Find where the given text appears and provide that cell's center as (x, y) coordinate. 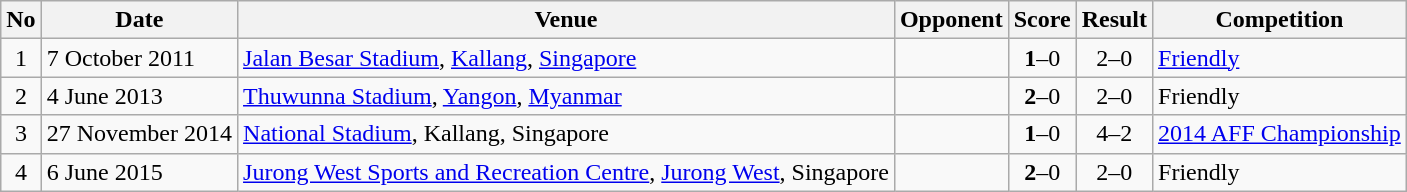
2 (21, 96)
Jalan Besar Stadium, Kallang, Singapore (566, 58)
Venue (566, 20)
3 (21, 134)
4 June 2013 (139, 96)
Jurong West Sports and Recreation Centre, Jurong West, Singapore (566, 172)
4–2 (1114, 134)
Opponent (951, 20)
4 (21, 172)
2014 AFF Championship (1280, 134)
No (21, 20)
Competition (1280, 20)
Thuwunna Stadium, Yangon, Myanmar (566, 96)
Date (139, 20)
Result (1114, 20)
Score (1042, 20)
6 June 2015 (139, 172)
1 (21, 58)
27 November 2014 (139, 134)
National Stadium, Kallang, Singapore (566, 134)
7 October 2011 (139, 58)
